From the cell containing the given text, extract its center point as (x, y) coordinate. 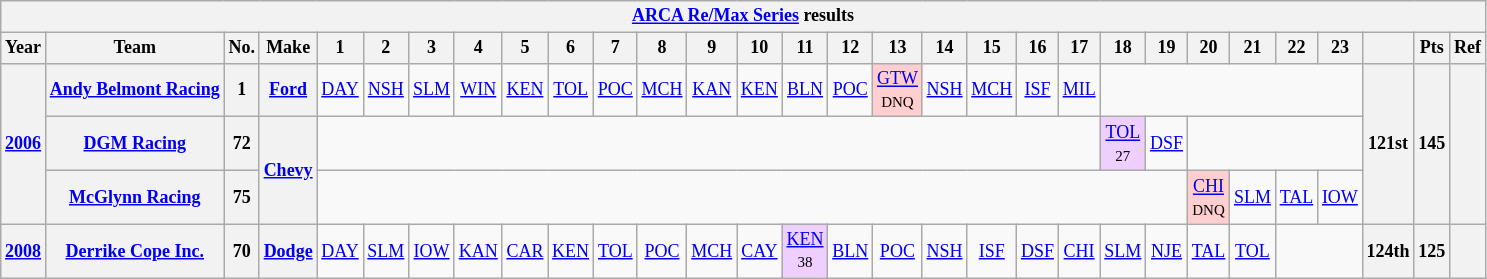
Year (24, 48)
6 (571, 48)
Derrike Cope Inc. (134, 251)
2006 (24, 144)
CHIDNQ (1208, 197)
125 (1432, 251)
Dodge (288, 251)
CHI (1079, 251)
2008 (24, 251)
22 (1296, 48)
GTWDNQ (898, 90)
3 (432, 48)
18 (1123, 48)
20 (1208, 48)
14 (944, 48)
21 (1253, 48)
4 (478, 48)
10 (760, 48)
145 (1432, 144)
75 (242, 197)
11 (805, 48)
12 (850, 48)
DGM Racing (134, 144)
Make (288, 48)
7 (615, 48)
Team (134, 48)
5 (525, 48)
MIL (1079, 90)
23 (1340, 48)
NJE (1167, 251)
KEN38 (805, 251)
Ford (288, 90)
72 (242, 144)
Andy Belmont Racing (134, 90)
McGlynn Racing (134, 197)
TOL27 (1123, 144)
124th (1388, 251)
70 (242, 251)
Pts (1432, 48)
8 (662, 48)
Chevy (288, 170)
Ref (1468, 48)
CAR (525, 251)
CAY (760, 251)
No. (242, 48)
9 (712, 48)
15 (992, 48)
121st (1388, 144)
17 (1079, 48)
2 (386, 48)
19 (1167, 48)
13 (898, 48)
16 (1038, 48)
WIN (478, 90)
ARCA Re/Max Series results (743, 16)
